Scan for the cell matching the given text and deliver its [X, Y] coordinate at center. 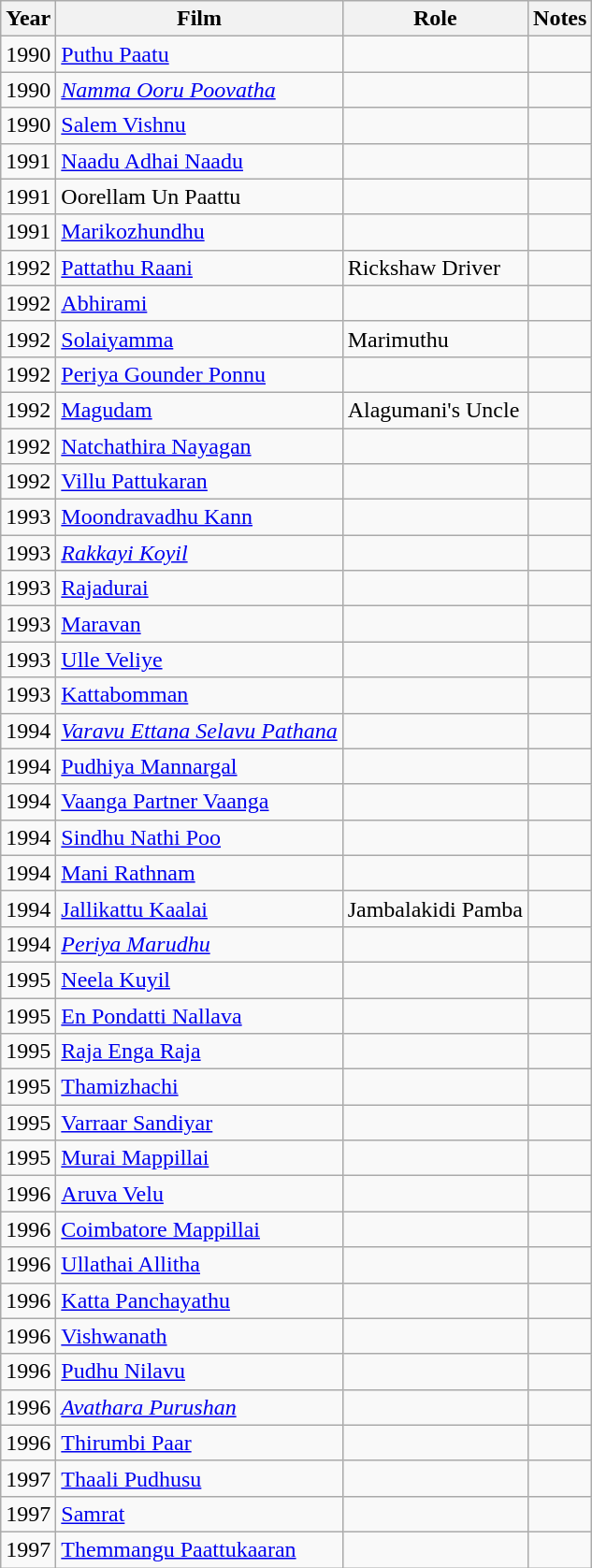
Thaali Pudhusu [199, 1478]
Natchathira Nayagan [199, 446]
Maravan [199, 624]
Oorellam Un Paattu [199, 196]
Raja Enga Raja [199, 1052]
Neela Kuyil [199, 980]
Ullathai Allitha [199, 1265]
Mani Rathnam [199, 873]
Coimbatore Mappillai [199, 1229]
Periya Marudhu [199, 944]
Vaanga Partner Vaanga [199, 802]
Solaiyamma [199, 339]
Ulle Veliye [199, 660]
Namma Ooru Poovatha [199, 90]
Murai Mappillai [199, 1158]
Pudhu Nilavu [199, 1372]
Marikozhundhu [199, 232]
Rickshaw Driver [435, 268]
Villu Pattukaran [199, 482]
Pudhiya Mannargal [199, 766]
Samrat [199, 1514]
Thamizhachi [199, 1087]
Vishwanath [199, 1336]
Rajadurai [199, 588]
Avathara Purushan [199, 1407]
Moondravadhu Kann [199, 517]
Puthu Paatu [199, 54]
Varraar Sandiyar [199, 1123]
Katta Panchayathu [199, 1300]
Alagumani's Uncle [435, 410]
Themmangu Paattukaaran [199, 1549]
Marimuthu [435, 339]
Film [199, 19]
Notes [560, 19]
Magudam [199, 410]
En Pondatti Nallava [199, 1015]
Aruva Velu [199, 1194]
Thirumbi Paar [199, 1443]
Naadu Adhai Naadu [199, 161]
Salem Vishnu [199, 125]
Varavu Ettana Selavu Pathana [199, 731]
Jambalakidi Pamba [435, 908]
Jallikattu Kaalai [199, 908]
Year [28, 19]
Abhirami [199, 303]
Rakkayi Koyil [199, 553]
Pattathu Raani [199, 268]
Role [435, 19]
Sindhu Nathi Poo [199, 837]
Periya Gounder Ponnu [199, 374]
Kattabomman [199, 695]
